For the text-containing cell, return its midpoint in [x, y] coordinate format. 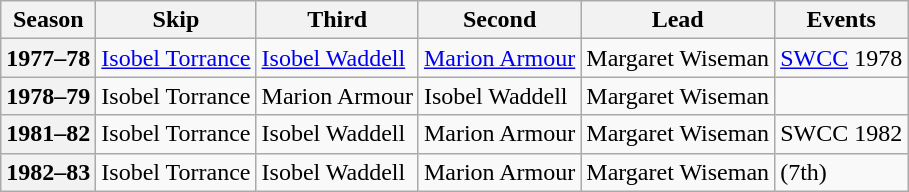
Events [842, 20]
1981–82 [48, 134]
1978–79 [48, 96]
Second [499, 20]
Season [48, 20]
Third [337, 20]
1982–83 [48, 172]
(7th) [842, 172]
Skip [176, 20]
1977–78 [48, 58]
Lead [678, 20]
SWCC 1978 [842, 58]
SWCC 1982 [842, 134]
